Capture the cell that displays the provided text and extract its (x, y) central coordinate. 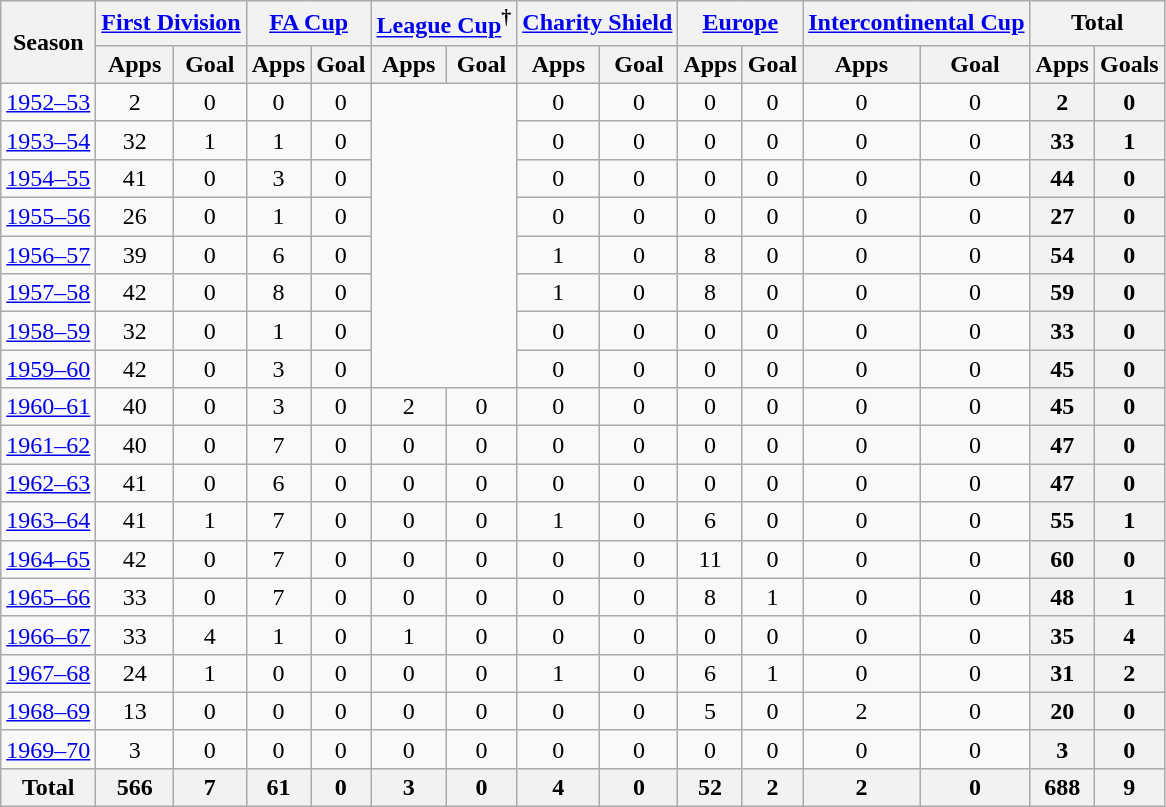
24 (135, 673)
1968–69 (48, 711)
44 (1062, 178)
1962–63 (48, 483)
55 (1062, 521)
FA Cup (308, 24)
1966–67 (48, 635)
566 (135, 787)
61 (278, 787)
1956–57 (48, 255)
11 (710, 559)
Intercontinental Cup (916, 24)
1960–61 (48, 407)
59 (1062, 293)
1967–68 (48, 673)
1953–54 (48, 140)
27 (1062, 217)
20 (1062, 711)
League Cup† (444, 24)
Season (48, 42)
1958–59 (48, 331)
1954–55 (48, 178)
1959–60 (48, 369)
First Division (171, 24)
Europe (740, 24)
1963–64 (48, 521)
52 (710, 787)
26 (135, 217)
1969–70 (48, 749)
39 (135, 255)
35 (1062, 635)
5 (710, 711)
9 (1129, 787)
31 (1062, 673)
60 (1062, 559)
1952–53 (48, 102)
Charity Shield (598, 24)
Goals (1129, 64)
1955–56 (48, 217)
54 (1062, 255)
1964–65 (48, 559)
1957–58 (48, 293)
1961–62 (48, 445)
13 (135, 711)
688 (1062, 787)
1965–66 (48, 597)
48 (1062, 597)
